Output the (x, y) coordinate of the center of the cell containing the given text.  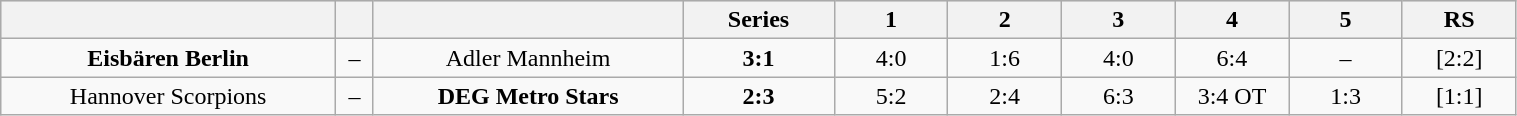
Adler Mannheim (528, 58)
RS (1459, 20)
DEG Metro Stars (528, 96)
6:3 (1119, 96)
Hannover Scorpions (168, 96)
[2:2] (1459, 58)
[1:1] (1459, 96)
Eisbären Berlin (168, 58)
2:3 (759, 96)
1:6 (1005, 58)
1:3 (1346, 96)
2:4 (1005, 96)
1 (891, 20)
3:1 (759, 58)
5:2 (891, 96)
2 (1005, 20)
4 (1232, 20)
6:4 (1232, 58)
Series (759, 20)
5 (1346, 20)
3:4 OT (1232, 96)
3 (1119, 20)
